Detect which cell encompasses the target text, then output its (X, Y) center coordinate. 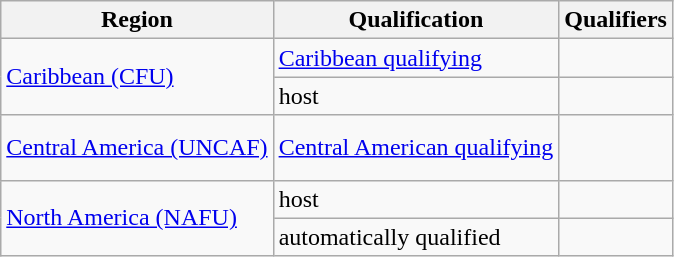
Caribbean (CFU) (137, 77)
Central American qualifying (416, 148)
Region (137, 20)
Qualification (416, 20)
Qualifiers (616, 20)
automatically qualified (416, 237)
North America (NAFU) (137, 218)
Central America (UNCAF) (137, 148)
Caribbean qualifying (416, 58)
